Return the [X, Y] coordinate for the center point of the cell that contains the specified text.  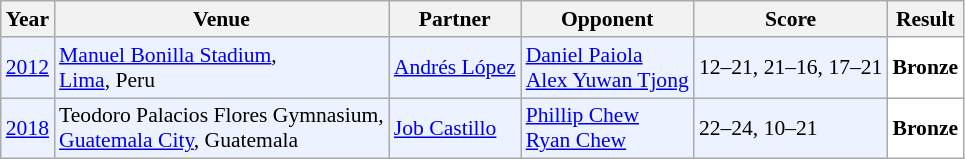
Phillip Chew Ryan Chew [608, 128]
22–24, 10–21 [791, 128]
Andrés López [455, 68]
Job Castillo [455, 128]
Venue [222, 19]
Teodoro Palacios Flores Gymnasium,Guatemala City, Guatemala [222, 128]
Daniel Paiola Alex Yuwan Tjong [608, 68]
Partner [455, 19]
Score [791, 19]
12–21, 21–16, 17–21 [791, 68]
2012 [28, 68]
Year [28, 19]
Manuel Bonilla Stadium,Lima, Peru [222, 68]
2018 [28, 128]
Opponent [608, 19]
Result [925, 19]
